Return the (x, y) coordinate for the center point of the cell that contains the specified text.  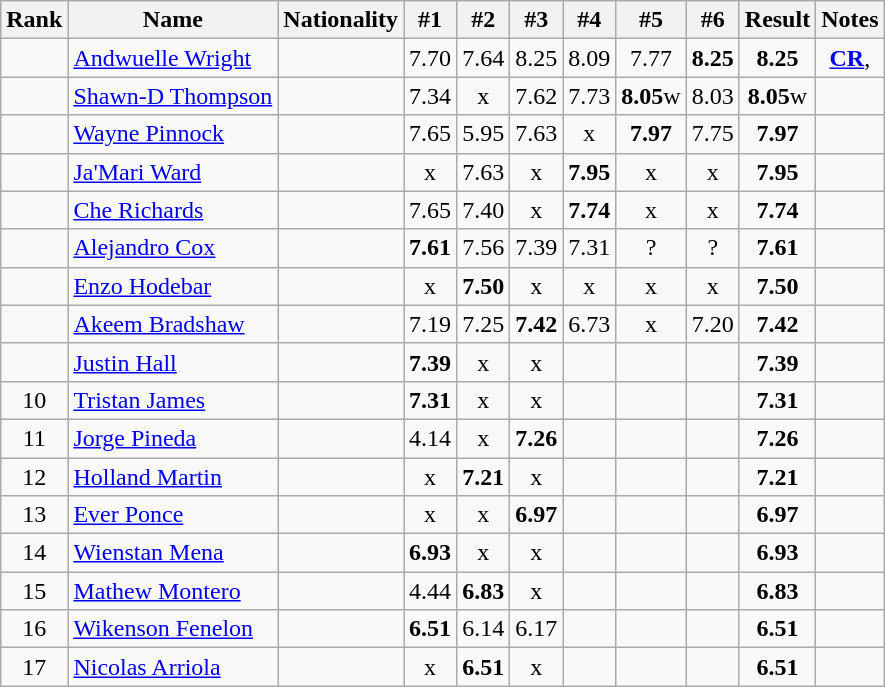
Enzo Hodebar (173, 286)
6.73 (590, 324)
8.09 (590, 58)
5.95 (484, 134)
7.73 (590, 96)
15 (34, 591)
13 (34, 515)
7.70 (430, 58)
7.75 (712, 134)
Name (173, 20)
#1 (430, 20)
Mathew Montero (173, 591)
Akeem Bradshaw (173, 324)
Holland Martin (173, 477)
Nicolas Arriola (173, 667)
#5 (651, 20)
Shawn-D Thompson (173, 96)
7.19 (430, 324)
14 (34, 553)
Tristan James (173, 400)
Alejandro Cox (173, 248)
Wikenson Fenelon (173, 629)
Justin Hall (173, 362)
Ever Ponce (173, 515)
7.64 (484, 58)
Che Richards (173, 210)
4.14 (430, 438)
7.77 (651, 58)
Jorge Pineda (173, 438)
10 (34, 400)
7.62 (536, 96)
Notes (850, 20)
11 (34, 438)
#3 (536, 20)
4.44 (430, 591)
#4 (590, 20)
12 (34, 477)
#6 (712, 20)
16 (34, 629)
CR, (850, 58)
Nationality (341, 20)
Ja'Mari Ward (173, 172)
Andwuelle Wright (173, 58)
#2 (484, 20)
8.03 (712, 96)
17 (34, 667)
Rank (34, 20)
6.14 (484, 629)
7.20 (712, 324)
7.56 (484, 248)
Result (777, 20)
7.40 (484, 210)
Wayne Pinnock (173, 134)
6.17 (536, 629)
7.34 (430, 96)
Wienstan Mena (173, 553)
7.25 (484, 324)
